Determine the (X, Y) coordinate at the center of the cell enclosing the given text.  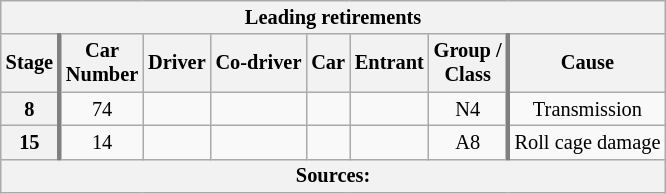
Leading retirements (334, 17)
Stage (30, 63)
Cause (586, 63)
N4 (468, 109)
Roll cage damage (586, 142)
Group /Class (468, 63)
Co-driver (259, 63)
A8 (468, 142)
15 (30, 142)
14 (101, 142)
8 (30, 109)
Driver (176, 63)
Sources: (334, 176)
Entrant (390, 63)
74 (101, 109)
CarNumber (101, 63)
Transmission (586, 109)
Car (328, 63)
